Determine the (X, Y) coordinate at the center of the cell enclosing the given text.  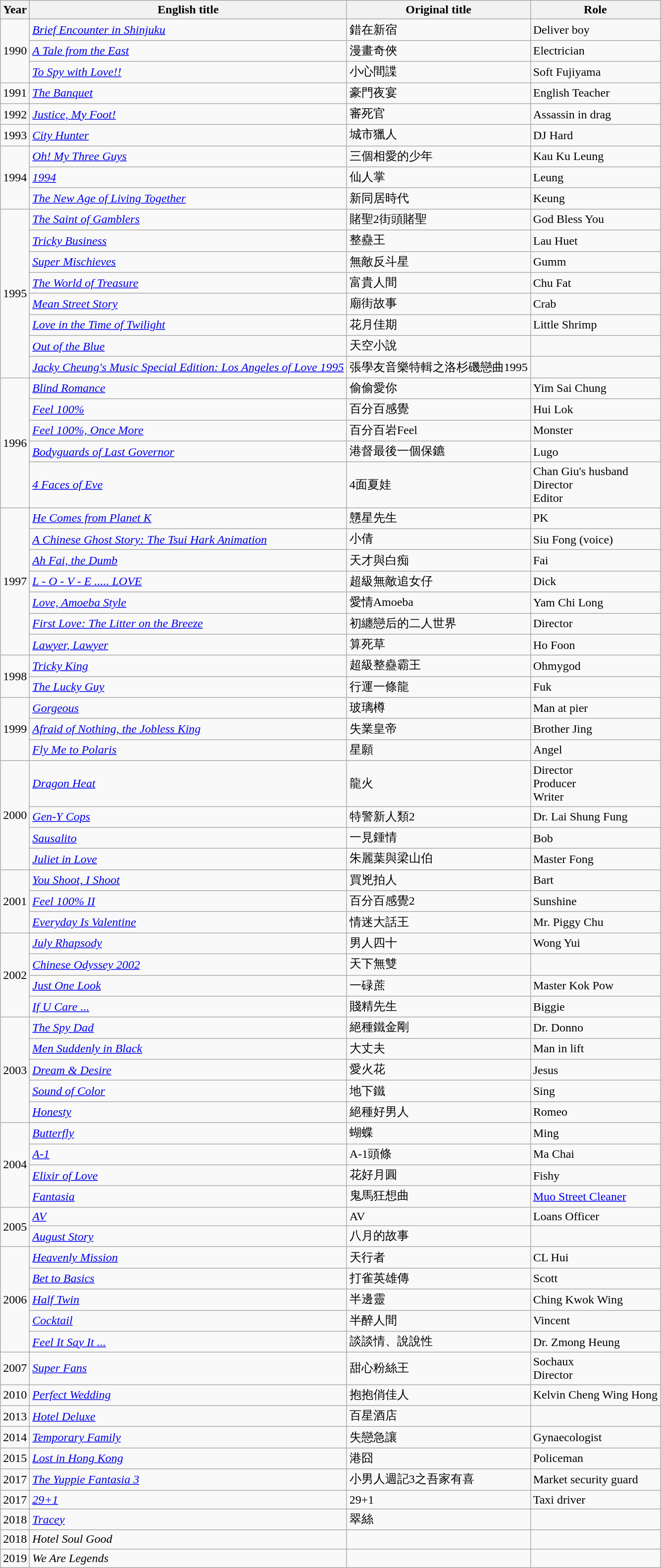
Love in the Time of Twilight (188, 325)
港督最後一個保鑣 (439, 452)
Gorgeous (188, 708)
Dragon Heat (188, 783)
August Story (188, 1237)
Romeo (595, 1112)
Feel 100%, Once More (188, 431)
Policeman (595, 1459)
Kau Ku Leung (595, 157)
Ming (595, 1134)
4面夏娃 (439, 485)
2010 (15, 1395)
1997 (15, 582)
Tricky Business (188, 241)
Man at pier (595, 708)
CL Hui (595, 1257)
Scott (595, 1278)
2000 (15, 815)
Jesus (595, 1070)
鬼馬狂想曲 (439, 1197)
抱抱俏佳人 (439, 1395)
Cocktail (188, 1321)
He Comes from Planet K (188, 518)
失戀急讓 (439, 1438)
Master Fong (595, 859)
買兇拍人 (439, 880)
Gen-Y Cops (188, 817)
Fly Me to Polaris (188, 750)
Gumm (595, 262)
Hui Lok (595, 409)
Chinese Odyssey 2002 (188, 964)
Loans Officer (595, 1216)
大丈夫 (439, 1049)
翠絲 (439, 1520)
Hotel Soul Good (188, 1539)
PK (595, 518)
Bet to Basics (188, 1278)
天空小說 (439, 346)
天下無雙 (439, 964)
八月的故事 (439, 1237)
1995 (15, 293)
City Hunter (188, 136)
Mr. Piggy Chu (595, 922)
Tracey (188, 1520)
Mean Street Story (188, 304)
Chu Fat (595, 283)
Assassin in drag (595, 114)
算死草 (439, 645)
Dr. Donno (595, 1027)
The Yuppie Fantasia 3 (188, 1479)
情迷大話王 (439, 922)
Fai (595, 561)
1990 (15, 51)
談談情、說說性 (439, 1342)
Lugo (595, 452)
2007 (15, 1368)
First Love: The Litter on the Breeze (188, 624)
The Saint of Gamblers (188, 220)
偷偷愛你 (439, 388)
Deliver boy (595, 30)
2002 (15, 975)
Soft Fujiyama (595, 72)
You Shoot, I Shoot (188, 880)
SochauxDirector (595, 1368)
Temporary Family (188, 1438)
Half Twin (188, 1300)
The New Age of Living Together (188, 198)
無敵反斗星 (439, 262)
1993 (15, 136)
新同居時代 (439, 198)
朱麗葉與梁山伯 (439, 859)
賭聖2街頭賭聖 (439, 220)
English title (188, 10)
Wong Yui (595, 943)
富貴人間 (439, 283)
Jacky Cheung's Music Special Edition: Los Angeles of Love 1995 (188, 368)
Bodyguards of Last Governor (188, 452)
Tricky King (188, 666)
超級整蠱霸王 (439, 666)
2004 (15, 1165)
Lau Huet (595, 241)
Sing (595, 1091)
Juliet in Love (188, 859)
Dr. Lai Shung Fung (595, 817)
Ho Foon (595, 645)
Justice, My Foot! (188, 114)
玻璃樽 (439, 708)
花好月圓 (439, 1175)
天才與白痴 (439, 561)
Love, Amoeba Style (188, 602)
Master Kok Pow (595, 986)
仙人掌 (439, 177)
Fuk (595, 687)
Honesty (188, 1112)
English Teacher (595, 93)
Super Mischieves (188, 262)
Original title (439, 10)
Super Fans (188, 1368)
Ohmygod (595, 666)
小心間諜 (439, 72)
4 Faces of Eve (188, 485)
DirectorProducerWriter (595, 783)
2019 (15, 1558)
2005 (15, 1227)
Bob (595, 838)
Elixir of Love (188, 1175)
三個相愛的少年 (439, 157)
L - O - V - E ..... LOVE (188, 582)
Men Suddenly in Black (188, 1049)
絕種好男人 (439, 1112)
Out of the Blue (188, 346)
2014 (15, 1438)
Ching Kwok Wing (595, 1300)
特警新人類2 (439, 817)
整蠱王 (439, 241)
Director (595, 624)
A Chinese Ghost Story: The Tsui Hark Animation (188, 539)
天行者 (439, 1257)
蝴蝶 (439, 1134)
城市獵人 (439, 136)
Crab (595, 304)
百分百感覺2 (439, 902)
Feel It Say It ... (188, 1342)
Gynaecologist (595, 1438)
Dream & Desire (188, 1070)
1996 (15, 442)
Monster (595, 431)
The Spy Dad (188, 1027)
廟街故事 (439, 304)
Chan Giu's husbandDirectorEditor (595, 485)
一見鍾情 (439, 838)
Dick (595, 582)
2015 (15, 1459)
Just One Look (188, 986)
Brother Jing (595, 729)
To Spy with Love!! (188, 72)
Market security guard (595, 1479)
Electrician (595, 51)
Yim Sai Chung (595, 388)
Siu Fong (voice) (595, 539)
Taxi driver (595, 1500)
Leung (595, 177)
豪門夜宴 (439, 93)
Role (595, 10)
Lost in Hong Kong (188, 1459)
If U Care ... (188, 1007)
龍火 (439, 783)
半邊靈 (439, 1300)
超級無敵追女仔 (439, 582)
Yam Chi Long (595, 602)
地下鐵 (439, 1091)
花月佳期 (439, 325)
1999 (15, 729)
Brief Encounter in Shinjuku (188, 30)
Vincent (595, 1321)
星願 (439, 750)
Dr. Zmong Heung (595, 1342)
The World of Treasure (188, 283)
1992 (15, 114)
Keung (595, 198)
Butterfly (188, 1134)
Everyday Is Valentine (188, 922)
Little Shrimp (595, 325)
Biggie (595, 1007)
百星酒店 (439, 1416)
Sunshine (595, 902)
Oh! My Three Guys (188, 157)
Heavenly Mission (188, 1257)
戇星先生 (439, 518)
打雀英雄傳 (439, 1278)
一碌蔗 (439, 986)
A-1 (188, 1154)
Angel (595, 750)
初纏戀后的二人世界 (439, 624)
Blind Romance (188, 388)
百分百感覺 (439, 409)
Feel 100% II (188, 902)
A Tale from the East (188, 51)
半醉人間 (439, 1321)
Ma Chai (595, 1154)
Muo Street Cleaner (595, 1197)
Sausalito (188, 838)
Hotel Deluxe (188, 1416)
July Rhapsody (188, 943)
Afraid of Nothing, the Jobless King (188, 729)
絕種鐵金剛 (439, 1027)
Feel 100% (188, 409)
賤精先生 (439, 1007)
Year (15, 10)
A-1頭條 (439, 1154)
失業皇帝 (439, 729)
We Are Legends (188, 1558)
Fishy (595, 1175)
漫畫奇俠 (439, 51)
行運一條龍 (439, 687)
港囧 (439, 1459)
Man in lift (595, 1049)
愛情Amoeba (439, 602)
2013 (15, 1416)
審死官 (439, 114)
錯在新宿 (439, 30)
2003 (15, 1070)
God Bless You (595, 220)
1991 (15, 93)
Lawyer, Lawyer (188, 645)
Fantasia (188, 1197)
2001 (15, 901)
The Banquet (188, 93)
Ah Fai, the Dumb (188, 561)
DJ Hard (595, 136)
The Lucky Guy (188, 687)
男人四十 (439, 943)
愛火花 (439, 1070)
2006 (15, 1300)
1998 (15, 677)
張學友音樂特輯之洛杉磯戀曲1995 (439, 368)
小倩 (439, 539)
Sound of Color (188, 1091)
小男人週記3之吾家有喜 (439, 1479)
百分百岩Feel (439, 431)
Kelvin Cheng Wing Hong (595, 1395)
甜心粉絲王 (439, 1368)
Perfect Wedding (188, 1395)
Bart (595, 880)
